Determine the [X, Y] coordinate at the center of the cell enclosing the given text.  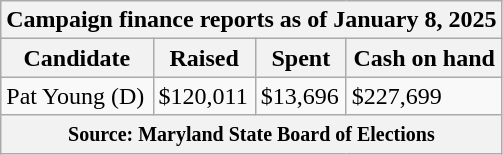
Spent [300, 58]
$227,699 [424, 96]
Candidate [77, 58]
Raised [204, 58]
Pat Young (D) [77, 96]
Cash on hand [424, 58]
Campaign finance reports as of January 8, 2025 [252, 20]
$13,696 [300, 96]
$120,011 [204, 96]
Source: Maryland State Board of Elections [252, 134]
